For the text-containing cell, return its midpoint in [X, Y] coordinate format. 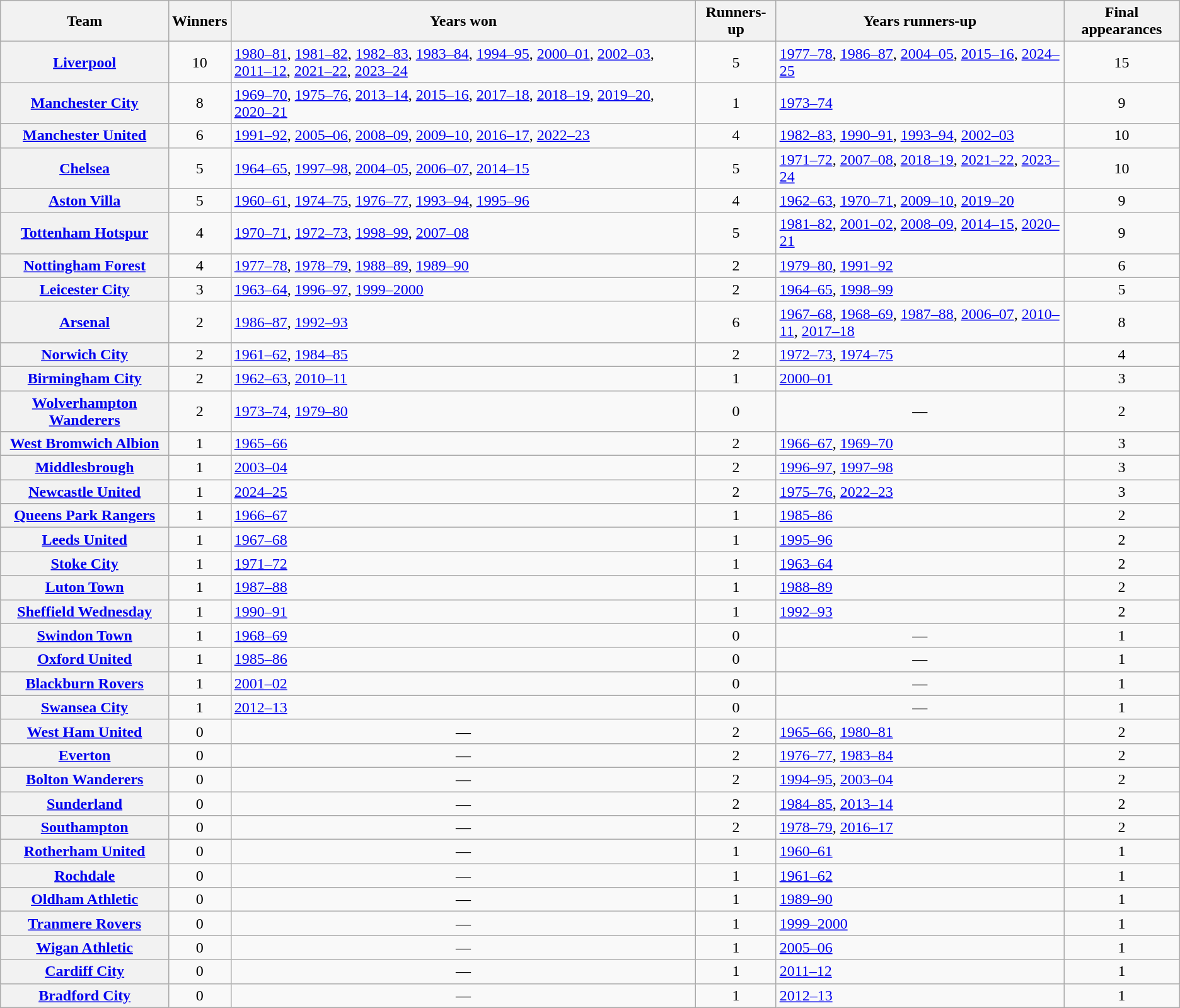
1975–76, 2022–23 [920, 492]
1995–96 [920, 540]
2024–25 [463, 492]
1989–90 [920, 900]
1971–72 [463, 564]
1965–66 [463, 444]
Everton [84, 755]
1960–61, 1974–75, 1976–77, 1993–94, 1995–96 [463, 200]
1980–81, 1981–82, 1982–83, 1983–84, 1994–95, 2000–01, 2002–03, 2011–12, 2021–22, 2023–24 [463, 62]
Tottenham Hotspur [84, 233]
Wigan Athletic [84, 947]
1968–69 [463, 635]
1992–93 [920, 611]
1967–68, 1968–69, 1987–88, 2006–07, 2010–11, 2017–18 [920, 322]
Norwich City [84, 354]
2001–02 [463, 683]
1970–71, 1972–73, 1998–99, 2007–08 [463, 233]
Arsenal [84, 322]
1964–65, 1998–99 [920, 289]
2003–04 [463, 468]
1978–79, 2016–17 [920, 828]
1962–63, 1970–71, 2009–10, 2019–20 [920, 200]
Newcastle United [84, 492]
1971–72, 2007–08, 2018–19, 2021–22, 2023–24 [920, 168]
Luton Town [84, 588]
Nottingham Forest [84, 265]
Bradford City [84, 995]
1962–63, 2010–11 [463, 378]
1969–70, 1975–76, 2013–14, 2015–16, 2017–18, 2018–19, 2019–20, 2020–21 [463, 103]
Wolverhampton Wanderers [84, 411]
Leeds United [84, 540]
Manchester City [84, 103]
1984–85, 2013–14 [920, 804]
1973–74 [920, 103]
Southampton [84, 828]
Rotherham United [84, 852]
Blackburn Rovers [84, 683]
1963–64 [920, 564]
Winners [200, 21]
West Bromwich Albion [84, 444]
1965–66, 1980–81 [920, 731]
1977–78, 1986–87, 2004–05, 2015–16, 2024–25 [920, 62]
1979–80, 1991–92 [920, 265]
Middlesbrough [84, 468]
Oldham Athletic [84, 900]
1976–77, 1983–84 [920, 755]
1981–82, 2001–02, 2008–09, 2014–15, 2020–21 [920, 233]
1986–87, 1992–93 [463, 322]
1972–73, 1974–75 [920, 354]
Liverpool [84, 62]
1982–83, 1990–91, 1993–94, 2002–03 [920, 136]
Manchester United [84, 136]
1994–95, 2003–04 [920, 779]
Swansea City [84, 707]
1963–64, 1996–97, 1999–2000 [463, 289]
Tranmere Rovers [84, 924]
1961–62, 1984–85 [463, 354]
1999–2000 [920, 924]
Queens Park Rangers [84, 516]
West Ham United [84, 731]
1987–88 [463, 588]
Bolton Wanderers [84, 779]
1966–67 [463, 516]
1990–91 [463, 611]
15 [1122, 62]
1960–61 [920, 852]
Team [84, 21]
2011–12 [920, 971]
Leicester City [84, 289]
Chelsea [84, 168]
Final appearances [1122, 21]
1988–89 [920, 588]
1973–74, 1979–80 [463, 411]
Years runners-up [920, 21]
1996–97, 1997–98 [920, 468]
2000–01 [920, 378]
1966–67, 1969–70 [920, 444]
1967–68 [463, 540]
Cardiff City [84, 971]
1991–92, 2005–06, 2008–09, 2009–10, 2016–17, 2022–23 [463, 136]
1977–78, 1978–79, 1988–89, 1989–90 [463, 265]
Oxford United [84, 659]
Runners-up [736, 21]
Aston Villa [84, 200]
2005–06 [920, 947]
Swindon Town [84, 635]
Years won [463, 21]
1961–62 [920, 876]
Sheffield Wednesday [84, 611]
1964–65, 1997–98, 2004–05, 2006–07, 2014–15 [463, 168]
Birmingham City [84, 378]
Sunderland [84, 804]
Rochdale [84, 876]
Stoke City [84, 564]
